Output the (x, y) coordinate of the center of the cell containing the given text.  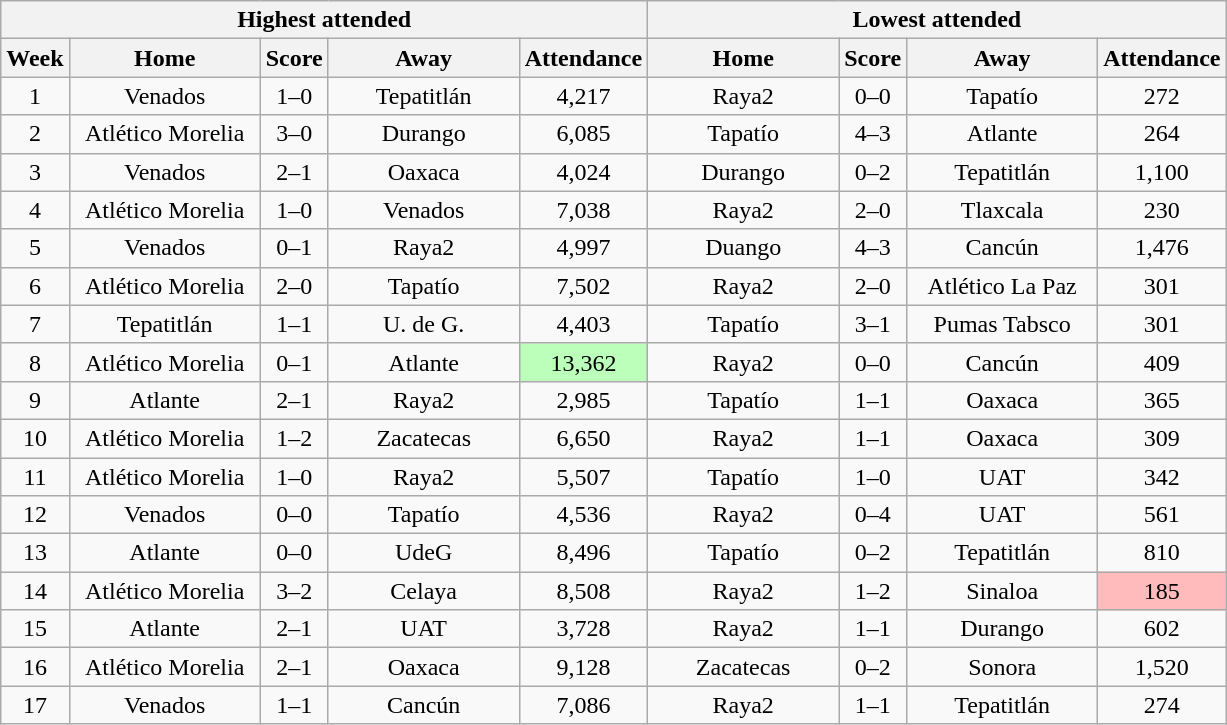
3,728 (583, 629)
4,024 (583, 172)
1,100 (1162, 172)
185 (1162, 591)
5,507 (583, 477)
Atlético La Paz (1002, 286)
7 (35, 324)
12 (35, 515)
Lowest attended (937, 20)
Pumas Tabsco (1002, 324)
5 (35, 248)
Sinaloa (1002, 591)
1 (35, 96)
6 (35, 286)
6,085 (583, 134)
7,038 (583, 210)
10 (35, 438)
1,476 (1162, 248)
7,086 (583, 705)
Celaya (424, 591)
8,496 (583, 553)
0–4 (873, 515)
16 (35, 667)
17 (35, 705)
561 (1162, 515)
UdeG (424, 553)
4,997 (583, 248)
602 (1162, 629)
272 (1162, 96)
342 (1162, 477)
15 (35, 629)
Duango (744, 248)
409 (1162, 362)
4,217 (583, 96)
3–2 (294, 591)
13,362 (583, 362)
8 (35, 362)
Sonora (1002, 667)
274 (1162, 705)
7,502 (583, 286)
810 (1162, 553)
11 (35, 477)
264 (1162, 134)
Highest attended (324, 20)
9 (35, 400)
4,536 (583, 515)
2,985 (583, 400)
U. de G. (424, 324)
3–1 (873, 324)
9,128 (583, 667)
2 (35, 134)
309 (1162, 438)
13 (35, 553)
3 (35, 172)
365 (1162, 400)
6,650 (583, 438)
4,403 (583, 324)
4 (35, 210)
3–0 (294, 134)
Tlaxcala (1002, 210)
230 (1162, 210)
Week (35, 58)
14 (35, 591)
8,508 (583, 591)
1,520 (1162, 667)
